Scan for the cell matching the given text and deliver its [X, Y] coordinate at center. 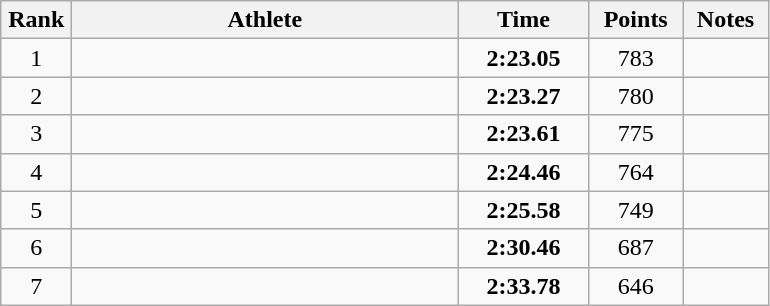
2:23.05 [524, 58]
2:23.27 [524, 96]
749 [636, 210]
6 [36, 248]
Rank [36, 20]
Athlete [265, 20]
2:30.46 [524, 248]
764 [636, 172]
1 [36, 58]
646 [636, 286]
2 [36, 96]
3 [36, 134]
687 [636, 248]
2:33.78 [524, 286]
5 [36, 210]
Time [524, 20]
2:25.58 [524, 210]
7 [36, 286]
4 [36, 172]
783 [636, 58]
Notes [725, 20]
775 [636, 134]
2:23.61 [524, 134]
Points [636, 20]
2:24.46 [524, 172]
780 [636, 96]
